Return (x, y) of the center of cell containing provided text 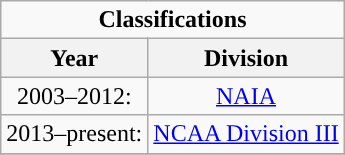
2003–2012: (74, 96)
Year (74, 58)
NAIA (246, 96)
NCAA Division III (246, 134)
Division (246, 58)
2013–present: (74, 134)
Classifications (172, 20)
